Identify which cell holds the provided text, then report its (x, y) central coordinate. 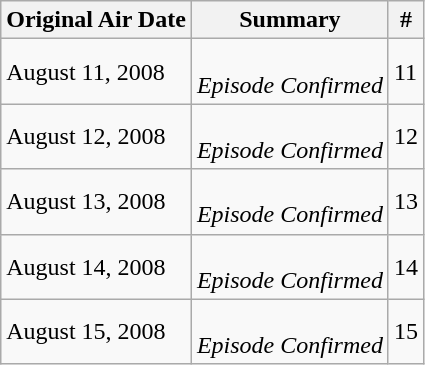
15 (406, 332)
August 15, 2008 (96, 332)
12 (406, 136)
Summary (290, 20)
August 12, 2008 (96, 136)
14 (406, 266)
August 14, 2008 (96, 266)
August 13, 2008 (96, 202)
August 11, 2008 (96, 72)
11 (406, 72)
Original Air Date (96, 20)
13 (406, 202)
# (406, 20)
